Detect which cell encompasses the target text, then output its (x, y) center coordinate. 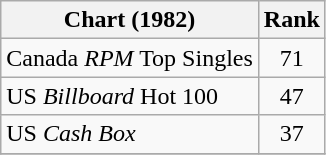
47 (292, 96)
Rank (292, 20)
Canada RPM Top Singles (130, 58)
37 (292, 134)
US Billboard Hot 100 (130, 96)
US Cash Box (130, 134)
71 (292, 58)
Chart (1982) (130, 20)
